Output the (x, y) coordinate of the center of the cell containing the given text.  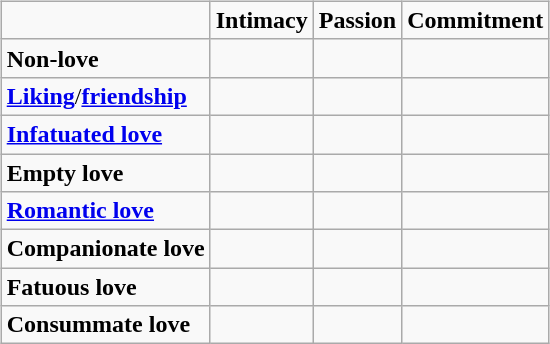
Romantic love (106, 211)
Companionate love (106, 249)
Fatuous love (106, 287)
Passion (357, 20)
Consummate love (106, 325)
Intimacy (262, 20)
Liking/friendship (106, 96)
Empty love (106, 173)
Commitment (476, 20)
Non-love (106, 58)
Infatuated love (106, 134)
